Output the (x, y) coordinate of the center of the cell containing the given text.  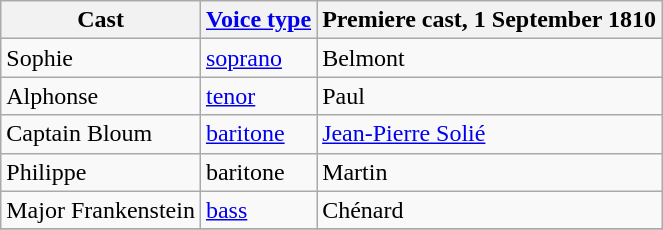
bass (258, 210)
Premiere cast, 1 September 1810 (490, 20)
Philippe (101, 172)
Alphonse (101, 96)
Martin (490, 172)
Captain Bloum (101, 134)
Belmont (490, 58)
Sophie (101, 58)
soprano (258, 58)
Voice type (258, 20)
Jean-Pierre Solié (490, 134)
Paul (490, 96)
tenor (258, 96)
Chénard (490, 210)
Major Frankenstein (101, 210)
Cast (101, 20)
